Return the [x, y] coordinate for the center point of the cell that contains the specified text.  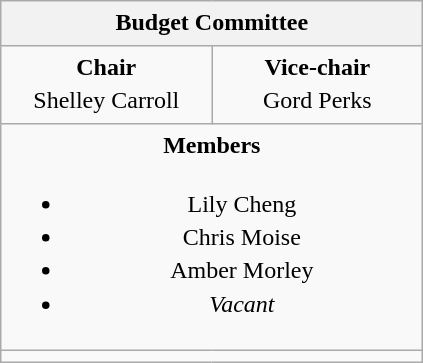
MembersLily ChengChris MoiseAmber MorleyVacant [212, 238]
Vice-chairGord Perks [318, 84]
Budget Committee [212, 24]
ChairShelley Carroll [106, 84]
